Pinpoint the cell where the given text exists, returning its [X, Y] midpoint coordinate. 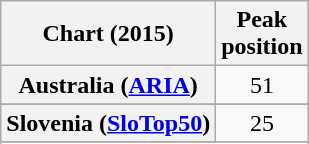
25 [262, 123]
Chart (2015) [108, 34]
Peakposition [262, 34]
51 [262, 85]
Slovenia (SloTop50) [108, 123]
Australia (ARIA) [108, 85]
